Determine the (x, y) coordinate at the center of the cell enclosing the given text.  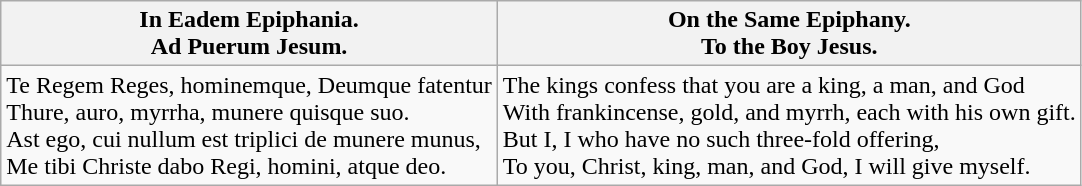
On the Same Epiphany.To the Boy Jesus. (789, 34)
In Eadem Epiphania.Ad Puerum Jesum. (250, 34)
